Locate the cell with the specified text and output its (X, Y) center coordinate. 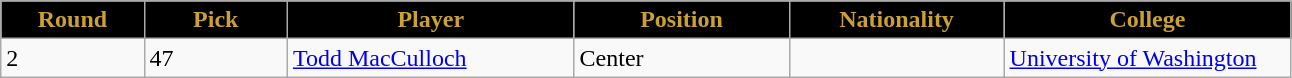
University of Washington (1148, 58)
Position (682, 20)
Pick (216, 20)
47 (216, 58)
Round (72, 20)
Todd MacCulloch (430, 58)
Player (430, 20)
College (1148, 20)
2 (72, 58)
Nationality (896, 20)
Center (682, 58)
